Detect which cell encompasses the target text, then output its (x, y) center coordinate. 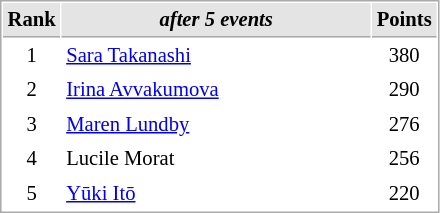
380 (404, 56)
5 (32, 194)
Sara Takanashi (216, 56)
256 (404, 158)
Irina Avvakumova (216, 90)
Rank (32, 20)
290 (404, 90)
3 (32, 124)
220 (404, 194)
Maren Lundby (216, 124)
Points (404, 20)
1 (32, 56)
Lucile Morat (216, 158)
Yūki Itō (216, 194)
after 5 events (216, 20)
2 (32, 90)
276 (404, 124)
4 (32, 158)
